Determine the (X, Y) coordinate at the center of the cell enclosing the given text.  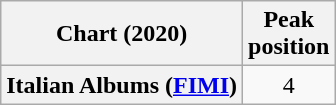
Peakposition (289, 34)
Italian Albums (FIMI) (122, 85)
4 (289, 85)
Chart (2020) (122, 34)
